Determine the [x, y] coordinate at the center of the cell enclosing the given text.  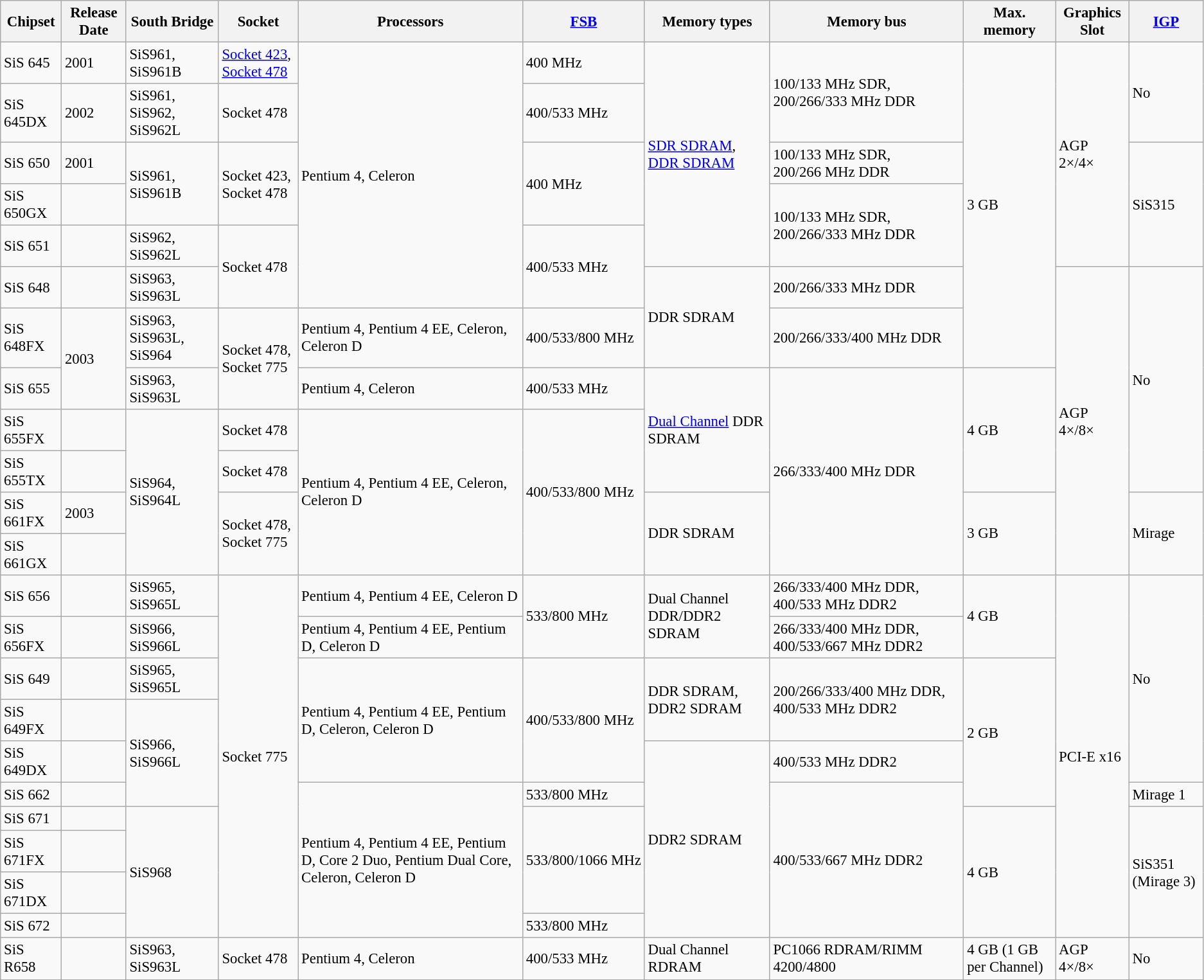
SiS 650GX [31, 204]
266/333/400 MHz DDR [867, 472]
SiS 656 [31, 596]
Memory bus [867, 22]
SiS 656FX [31, 637]
Socket 775 [258, 757]
SiS968 [172, 872]
DDR SDRAM, DDR2 SDRAM [707, 699]
SiS964, SiS964L [172, 492]
200/266/333/400 MHz DDR, 400/533 MHz DDR2 [867, 699]
Pentium 4, Pentium 4 EE, Pentium D, Celeron, Celeron D [411, 720]
Memory types [707, 22]
AGP 2×/4× [1092, 155]
SDR SDRAM, DDR SDRAM [707, 155]
SiS962, SiS962L [172, 247]
400/533 MHz DDR2 [867, 762]
IGP [1165, 22]
SiS 649FX [31, 720]
Dual Channel DDR/DDR2 SDRAM [707, 617]
Pentium 4, Pentium 4 EE, Pentium D, Core 2 Duo, Pentium Dual Core, Celeron, Celeron D [411, 860]
SiS 671DX [31, 893]
FSB [584, 22]
South Bridge [172, 22]
200/266/333/400 MHz DDR [867, 338]
SiS 648FX [31, 338]
SiS 651 [31, 247]
SiS315 [1165, 205]
SiS 661FX [31, 513]
SiS R658 [31, 959]
SiS 671 [31, 819]
SiS 645 [31, 63]
2002 [94, 113]
Chipset [31, 22]
SiS 648 [31, 288]
SiS 671FX [31, 852]
Graphics Slot [1092, 22]
SiS961, SiS962, SiS962L [172, 113]
400/533/667 MHz DDR2 [867, 860]
Pentium 4, Pentium 4 EE, Celeron D [411, 596]
Release Date [94, 22]
SiS 655FX [31, 429]
SiS 655TX [31, 472]
Pentium 4, Pentium 4 EE, Pentium D, Celeron D [411, 637]
200/266/333 MHz DDR [867, 288]
266/333/400 MHz DDR, 400/533/667 MHz DDR2 [867, 637]
SiS 655 [31, 388]
SiS 650 [31, 163]
SiS351 (Mirage 3) [1165, 872]
Max. memory [1010, 22]
Socket [258, 22]
DDR2 SDRAM [707, 839]
2 GB [1010, 733]
SiS 672 [31, 926]
SiS 649DX [31, 762]
533/800/1066 MHz [584, 860]
PCI-E x16 [1092, 757]
100/133 MHz SDR, 200/266 MHz DDR [867, 163]
Mirage [1165, 533]
Dual Channel RDRAM [707, 959]
SiS 645DX [31, 113]
Processors [411, 22]
SiS 662 [31, 795]
SiS 649 [31, 679]
Mirage 1 [1165, 795]
Dual Channel DDR SDRAM [707, 430]
SiS 661GX [31, 554]
SiS963, SiS963L, SiS964 [172, 338]
PC1066 RDRAM/RIMM 4200/4800 [867, 959]
266/333/400 MHz DDR, 400/533 MHz DDR2 [867, 596]
4 GB (1 GB per Channel) [1010, 959]
